Output the [x, y] coordinate of the center of the cell containing the given text.  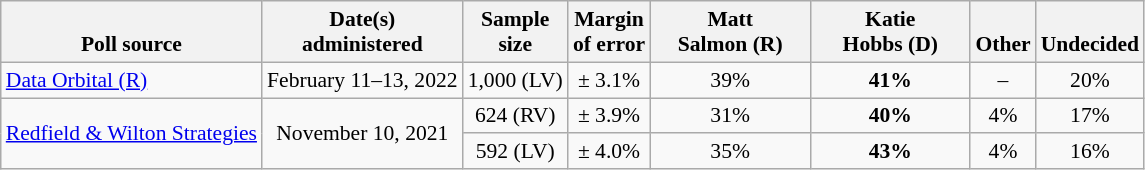
Undecided [1090, 32]
± 3.1% [609, 80]
39% [730, 80]
± 4.0% [609, 152]
40% [890, 116]
Poll source [132, 32]
November 10, 2021 [362, 134]
Marginof error [609, 32]
KatieHobbs (D) [890, 32]
17% [1090, 116]
Redfield & Wilton Strategies [132, 134]
16% [1090, 152]
31% [730, 116]
Date(s)administered [362, 32]
624 (RV) [516, 116]
MattSalmon (R) [730, 32]
Other [1002, 32]
35% [730, 152]
Samplesize [516, 32]
± 3.9% [609, 116]
41% [890, 80]
Data Orbital (R) [132, 80]
1,000 (LV) [516, 80]
592 (LV) [516, 152]
20% [1090, 80]
– [1002, 80]
February 11–13, 2022 [362, 80]
43% [890, 152]
